Detect which cell encompasses the target text, then output its (x, y) center coordinate. 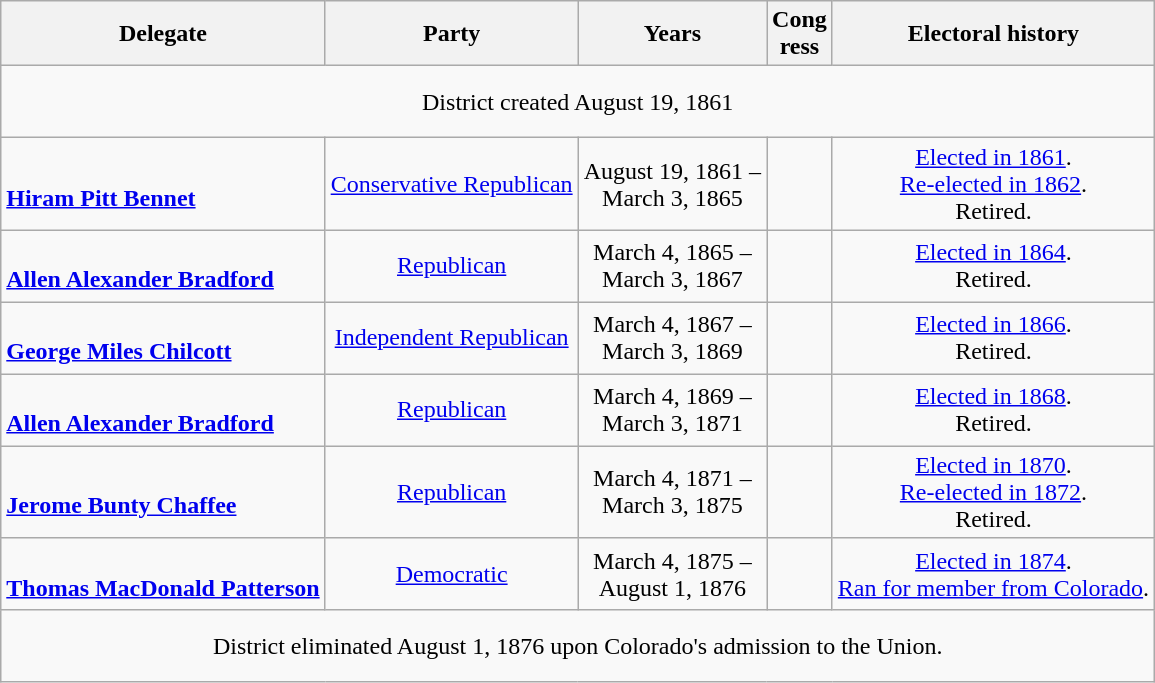
Party (452, 34)
Delegate (163, 34)
Elected in 1866.Retired. (993, 338)
Democratic (452, 574)
District eliminated August 1, 1876 upon Colorado's admission to the Union. (578, 646)
March 4, 1875 –August 1, 1876 (672, 574)
March 4, 1865 –March 3, 1867 (672, 266)
George Miles Chilcott (163, 338)
March 4, 1869 –March 3, 1871 (672, 410)
Thomas MacDonald Patterson (163, 574)
Elected in 1870.Re-elected in 1872.Retired. (993, 492)
Elected in 1864.Retired. (993, 266)
August 19, 1861 –March 3, 1865 (672, 184)
Hiram Pitt Bennet (163, 184)
Electoral history (993, 34)
Elected in 1868.Retired. (993, 410)
March 4, 1871 –March 3, 1875 (672, 492)
Elected in 1874.Ran for member from Colorado. (993, 574)
Conservative Republican (452, 184)
Years (672, 34)
Elected in 1861.Re-elected in 1862.Retired. (993, 184)
District created August 19, 1861 (578, 102)
Jerome Bunty Chaffee (163, 492)
March 4, 1867 –March 3, 1869 (672, 338)
Congress (800, 34)
Independent Republican (452, 338)
